Scan for the cell matching the given text and deliver its (X, Y) coordinate at center. 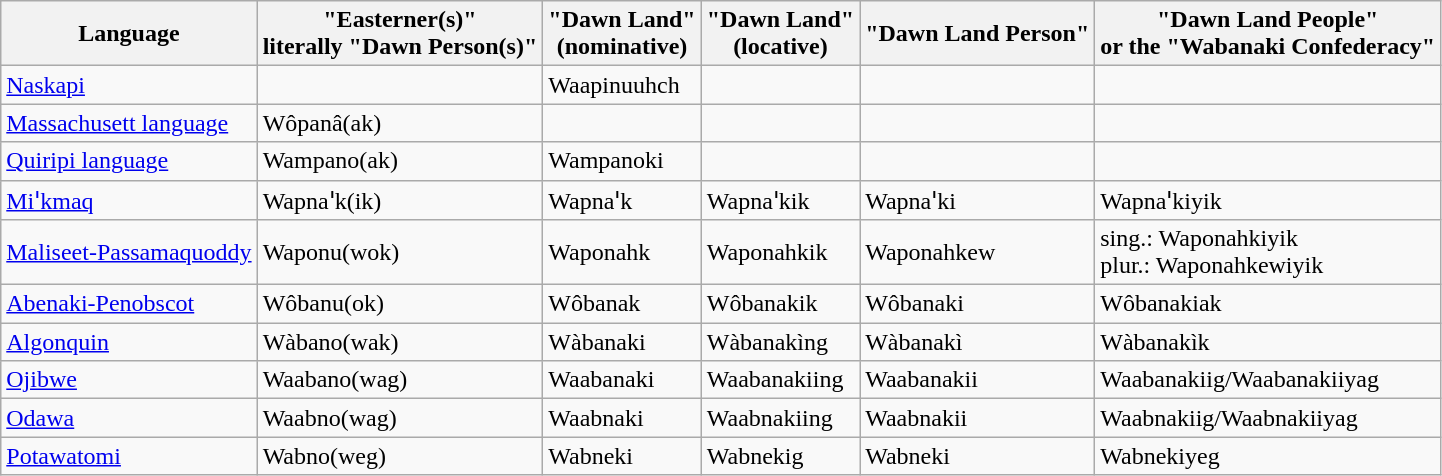
Wabnekiyeg (1268, 456)
Abenaki-Penobscot (129, 304)
Waabano(wag) (400, 380)
"Easterner(s)"literally "Dawn Person(s)" (400, 34)
Waponahkew (978, 252)
"Dawn Land"(nominative) (622, 34)
Algonquin (129, 342)
Wàbanakìng (780, 342)
Wapnaꞌki (978, 200)
Wapnaꞌk(ik) (400, 200)
Waabno(wag) (400, 418)
"Dawn Land People"or the "Wabanaki Confederacy" (1268, 34)
Wapnaꞌkiyik (1268, 200)
Wampanoki (622, 161)
Odawa (129, 418)
Wàbano(wak) (400, 342)
Wàbanaki (622, 342)
Waponahkik (780, 252)
Waabnaki (622, 418)
sing.: Waponahkiyikplur.: Waponahkewiyik (1268, 252)
Waabanaki (622, 380)
"Dawn Land"(locative) (780, 34)
Miꞌkmaq (129, 200)
Quiripi language (129, 161)
Wàbanakì (978, 342)
Wôbanakik (780, 304)
Wabno(weg) (400, 456)
Waabnakii (978, 418)
Waabanakii (978, 380)
Massachusett language (129, 123)
Wôbanaki (978, 304)
Naskapi (129, 85)
Waabanakiig/Waabanakiiyag (1268, 380)
Wampano(ak) (400, 161)
Wabnekig (780, 456)
Potawatomi (129, 456)
Wôbanakiak (1268, 304)
Waabnakiig/Waabnakiiyag (1268, 418)
"Dawn Land Person" (978, 34)
Waabanakiing (780, 380)
Waabnakiing (780, 418)
Wàbanakìk (1268, 342)
Wôbanak (622, 304)
Wôpanâ(ak) (400, 123)
Wôbanu(ok) (400, 304)
Maliseet-Passamaquoddy (129, 252)
Ojibwe (129, 380)
Waponahk (622, 252)
Waapinuuhch (622, 85)
Wapnaꞌk (622, 200)
Language (129, 34)
Wapnaꞌkik (780, 200)
Waponu(wok) (400, 252)
